Pinpoint the cell where the given text exists, returning its [x, y] midpoint coordinate. 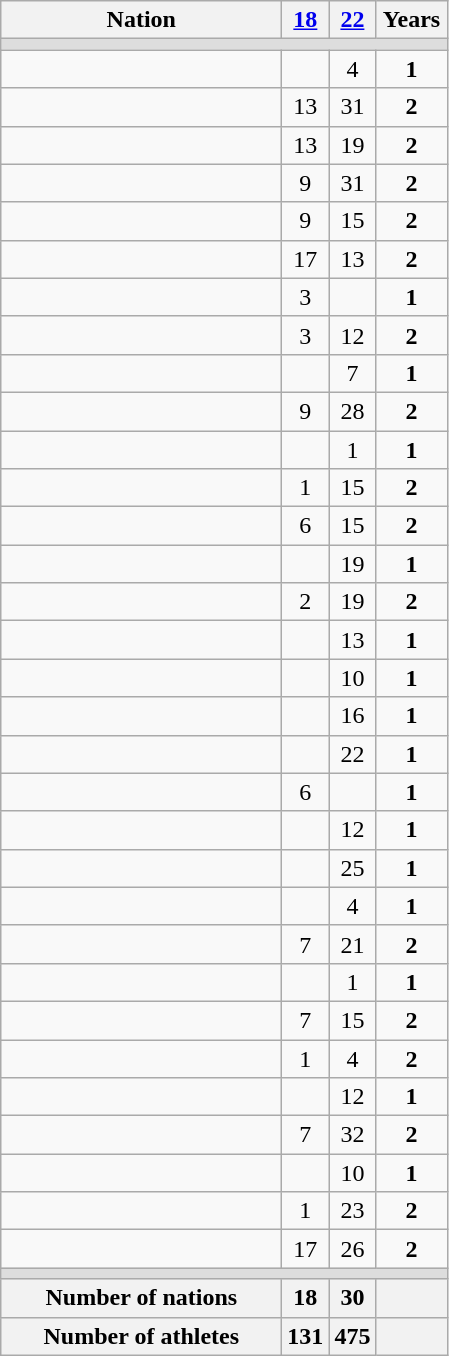
Number of athletes [142, 1336]
Nation [142, 20]
30 [352, 1298]
25 [352, 868]
16 [352, 716]
131 [306, 1336]
475 [352, 1336]
26 [352, 1249]
23 [352, 1211]
Years [412, 20]
32 [352, 1135]
28 [352, 411]
21 [352, 944]
Number of nations [142, 1298]
